Identify which cell holds the provided text, then report its (X, Y) central coordinate. 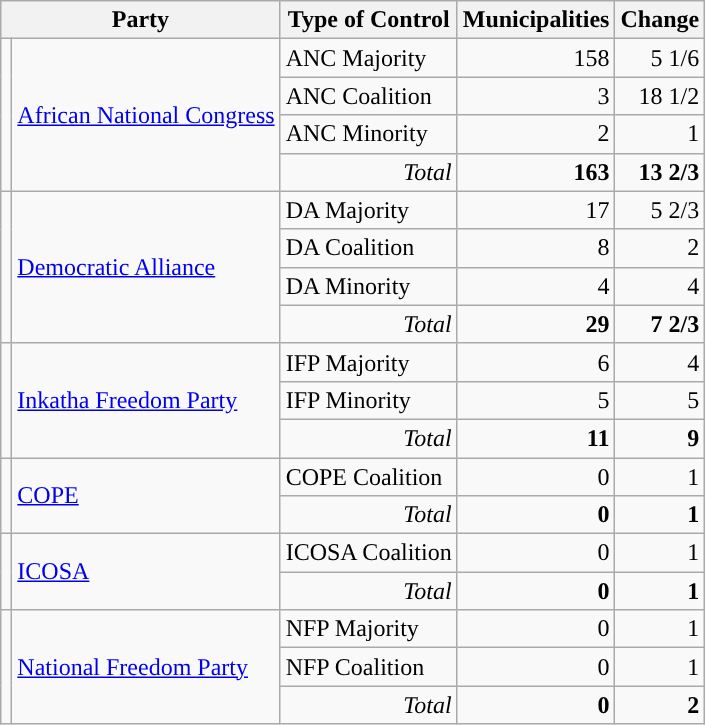
ICOSA Coalition (368, 553)
3 (536, 96)
5 1/6 (660, 58)
17 (536, 210)
18 1/2 (660, 96)
8 (536, 248)
IFP Majority (368, 362)
ANC Majority (368, 58)
African National Congress (146, 115)
158 (536, 58)
National Freedom Party (146, 667)
DA Minority (368, 286)
6 (536, 362)
DA Majority (368, 210)
NFP Coalition (368, 667)
7 2/3 (660, 324)
Democratic Alliance (146, 267)
13 2/3 (660, 172)
ANC Minority (368, 134)
DA Coalition (368, 248)
NFP Majority (368, 629)
9 (660, 438)
Municipalities (536, 20)
5 2/3 (660, 210)
COPE (146, 496)
Type of Control (368, 20)
Inkatha Freedom Party (146, 400)
ICOSA (146, 572)
ANC Coalition (368, 96)
29 (536, 324)
Change (660, 20)
IFP Minority (368, 400)
Party (140, 20)
11 (536, 438)
COPE Coalition (368, 477)
163 (536, 172)
